From the cell containing the given text, extract its center point as [X, Y] coordinate. 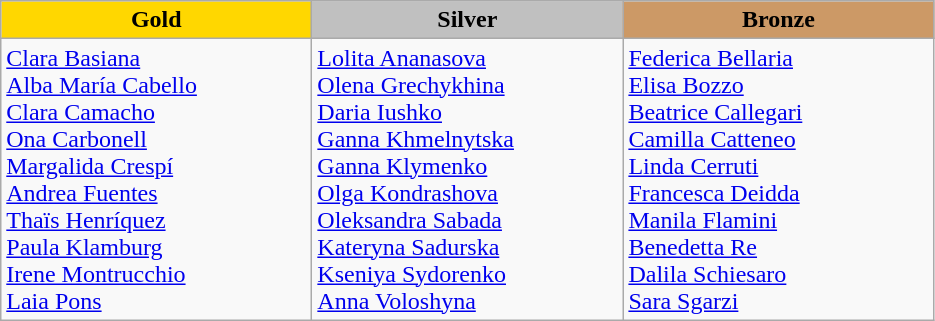
Bronze [778, 20]
Gold [156, 20]
Clara BasianaAlba María CabelloClara CamachoOna CarbonellMargalida CrespíAndrea FuentesThaïs HenríquezPaula KlamburgIrene MontrucchioLaia Pons [156, 180]
Silver [468, 20]
Federica BellariaElisa BozzoBeatrice CallegariCamilla CatteneoLinda CerrutiFrancesca DeiddaManila FlaminiBenedetta ReDalila SchiesaroSara Sgarzi [778, 180]
